Identify which cell holds the provided text, then report its (X, Y) central coordinate. 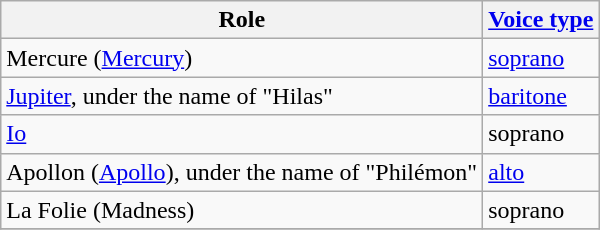
Role (242, 20)
alto (541, 172)
La Folie (Madness) (242, 210)
Apollon (Apollo), under the name of "Philémon" (242, 172)
Io (242, 134)
baritone (541, 96)
Mercure (Mercury) (242, 58)
Voice type (541, 20)
Jupiter, under the name of "Hilas" (242, 96)
